Return [X, Y] of the center of cell containing provided text 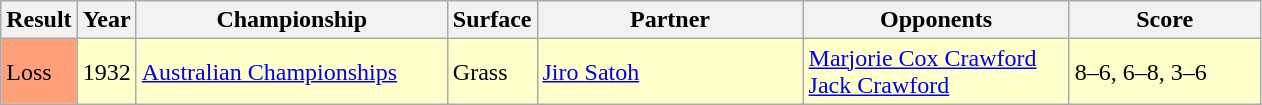
Marjorie Cox Crawford Jack Crawford [936, 72]
1932 [106, 72]
Grass [492, 72]
Result [39, 20]
Partner [670, 20]
Jiro Satoh [670, 72]
Year [106, 20]
Australian Championships [292, 72]
Opponents [936, 20]
Loss [39, 72]
Score [1164, 20]
Championship [292, 20]
Surface [492, 20]
8–6, 6–8, 3–6 [1164, 72]
